Return the [x, y] coordinate for the center point of the cell that contains the specified text.  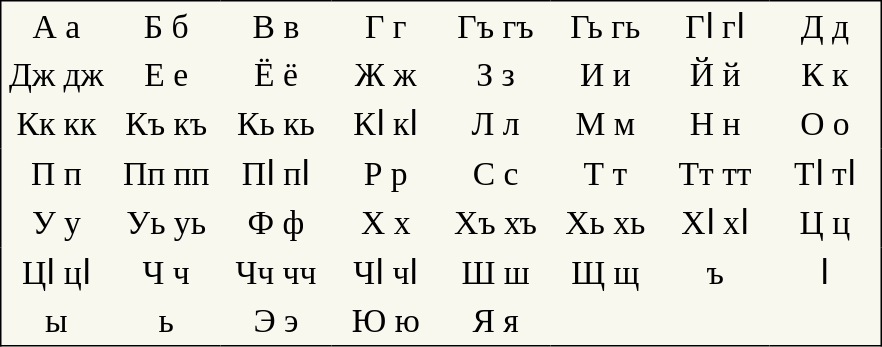
Кӏ кӏ [386, 124]
Я я [496, 322]
Е е [166, 75]
Хъ хъ [496, 223]
З з [496, 75]
М м [605, 124]
Й й [715, 75]
Тт тт [715, 173]
Гь гь [605, 26]
Ё ё [276, 75]
Ф ф [276, 223]
Ц ц [826, 223]
Ю ю [386, 322]
Гъ гъ [496, 26]
Л л [496, 124]
ь [166, 322]
Ж ж [386, 75]
Н н [715, 124]
Хӏ хӏ [715, 223]
В в [276, 26]
О о [826, 124]
Х х [386, 223]
Чӏ чӏ [386, 273]
Б б [166, 26]
ы [56, 322]
У у [56, 223]
Хь хь [605, 223]
А а [56, 26]
П п [56, 173]
Р р [386, 173]
К к [826, 75]
ъ [715, 273]
ӏ [826, 273]
Къ къ [166, 124]
С с [496, 173]
Гӏ гӏ [715, 26]
Г г [386, 26]
Ш ш [496, 273]
Щ щ [605, 273]
Пп пп [166, 173]
Чч чч [276, 273]
Э э [276, 322]
Кк кк [56, 124]
Уь уь [166, 223]
Т т [605, 173]
Дж дж [56, 75]
Пӏ пӏ [276, 173]
Кь кь [276, 124]
Д д [826, 26]
Ч ч [166, 273]
Цӏ цӏ [56, 273]
И и [605, 75]
Тӏ тӏ [826, 173]
